Provide the (x, y) coordinate of the cell's center where the given text is located.  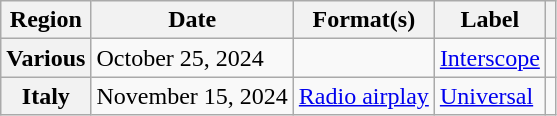
November 15, 2024 (192, 96)
Universal (490, 96)
Italy (46, 96)
Format(s) (364, 20)
Various (46, 58)
Label (490, 20)
Region (46, 20)
Radio airplay (364, 96)
Date (192, 20)
October 25, 2024 (192, 58)
Interscope (490, 58)
